For the text-containing cell, return its midpoint in [X, Y] coordinate format. 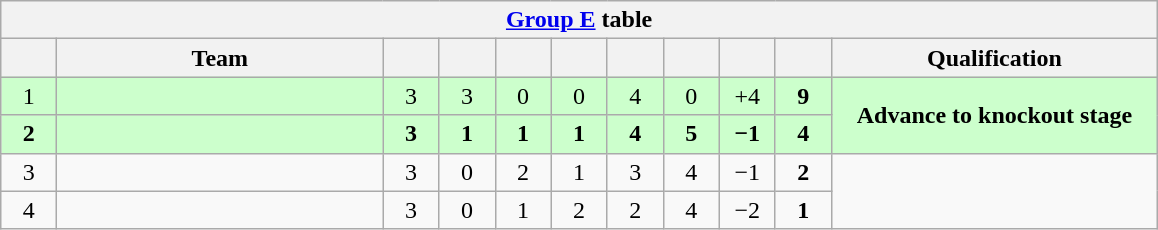
+4 [747, 96]
Group E table [580, 20]
−2 [747, 210]
Team [220, 58]
Qualification [994, 58]
9 [803, 96]
Advance to knockout stage [994, 115]
5 [691, 134]
